Find where the given text appears and provide that cell's center as (X, Y) coordinate. 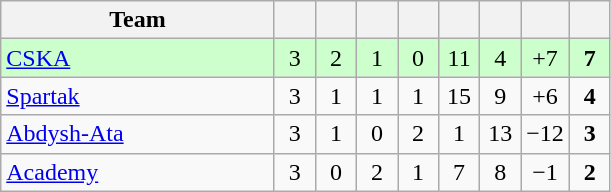
Academy (138, 172)
CSKA (138, 58)
−12 (546, 134)
Team (138, 20)
+6 (546, 96)
−1 (546, 172)
+7 (546, 58)
8 (500, 172)
Spartak (138, 96)
15 (460, 96)
Abdysh-Ata (138, 134)
9 (500, 96)
11 (460, 58)
13 (500, 134)
